For the text-containing cell, return its midpoint in (x, y) coordinate format. 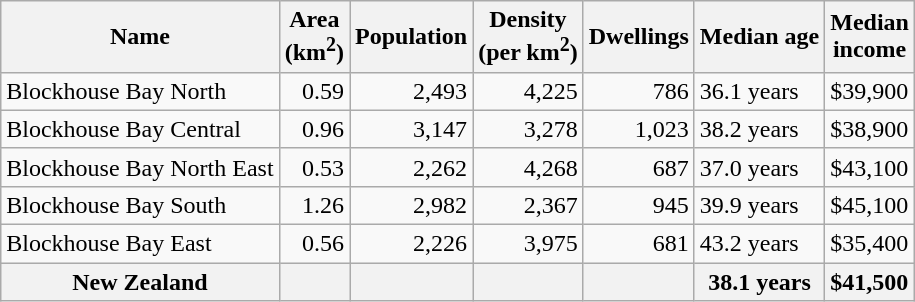
786 (638, 91)
$45,100 (870, 205)
4,268 (528, 167)
38.2 years (759, 129)
687 (638, 167)
Density(per km2) (528, 37)
$39,900 (870, 91)
1.26 (314, 205)
Area(km2) (314, 37)
3,975 (528, 244)
2,262 (412, 167)
New Zealand (140, 282)
0.59 (314, 91)
Dwellings (638, 37)
0.96 (314, 129)
Median age (759, 37)
$38,900 (870, 129)
Blockhouse Bay Central (140, 129)
Blockhouse Bay East (140, 244)
4,225 (528, 91)
Blockhouse Bay North (140, 91)
1,023 (638, 129)
945 (638, 205)
Medianincome (870, 37)
2,493 (412, 91)
2,367 (528, 205)
$43,100 (870, 167)
681 (638, 244)
0.53 (314, 167)
$35,400 (870, 244)
3,147 (412, 129)
38.1 years (759, 282)
43.2 years (759, 244)
Blockhouse Bay South (140, 205)
0.56 (314, 244)
Name (140, 37)
37.0 years (759, 167)
2,982 (412, 205)
2,226 (412, 244)
36.1 years (759, 91)
$41,500 (870, 282)
Population (412, 37)
3,278 (528, 129)
Blockhouse Bay North East (140, 167)
39.9 years (759, 205)
